Return (x, y) of the center of cell containing provided text 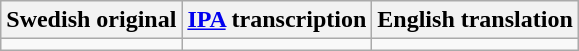
IPA transcription (277, 20)
English translation (475, 20)
Swedish original (92, 20)
